Output the [x, y] coordinate of the center of the cell containing the given text.  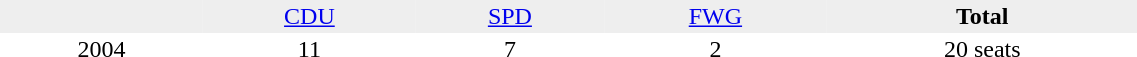
SPD [510, 16]
CDU [310, 16]
FWG [716, 16]
